Return the (X, Y) coordinate for the center point of the cell that contains the specified text.  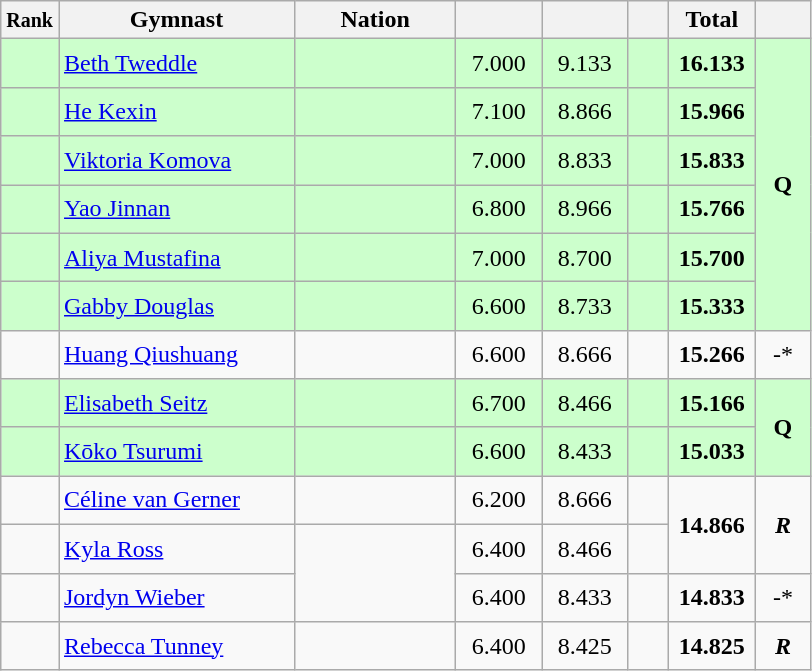
Yao Jinnan (176, 208)
15.033 (712, 452)
15.266 (712, 354)
8.700 (585, 258)
14.825 (712, 646)
8.966 (585, 208)
16.133 (712, 64)
14.866 (712, 524)
Rank (30, 20)
Beth Tweddle (176, 64)
6.800 (499, 208)
8.833 (585, 160)
9.133 (585, 64)
6.700 (499, 404)
Gabby Douglas (176, 306)
Total (712, 20)
15.833 (712, 160)
15.966 (712, 112)
Kyla Ross (176, 548)
Jordyn Wieber (176, 598)
Céline van Gerner (176, 500)
7.100 (499, 112)
15.700 (712, 258)
14.833 (712, 598)
8.733 (585, 306)
Nation (376, 20)
8.425 (585, 646)
8.866 (585, 112)
He Kexin (176, 112)
Kōko Tsurumi (176, 452)
Rebecca Tunney (176, 646)
15.333 (712, 306)
Elisabeth Seitz (176, 404)
Aliya Mustafina (176, 258)
6.200 (499, 500)
Viktoria Komova (176, 160)
15.766 (712, 208)
Huang Qiushuang (176, 354)
Gymnast (176, 20)
15.166 (712, 404)
